Return the [X, Y] coordinate for the center point of the cell that contains the specified text.  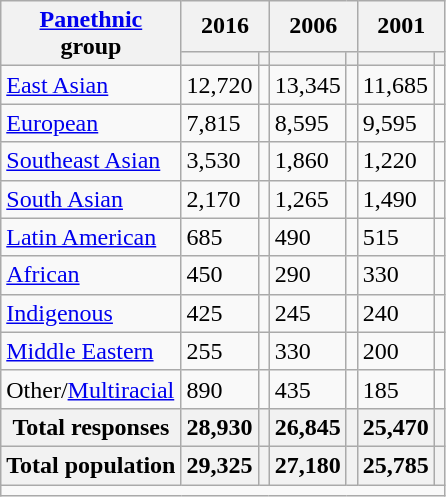
29,325 [220, 465]
185 [396, 389]
685 [220, 237]
3,530 [220, 161]
Panethnicgroup [91, 34]
2001 [401, 26]
890 [220, 389]
290 [308, 275]
2016 [225, 26]
2006 [313, 26]
Middle Eastern [91, 351]
1,265 [308, 199]
1,220 [396, 161]
Total responses [91, 427]
13,345 [308, 85]
1,860 [308, 161]
Indigenous [91, 313]
South Asian [91, 199]
26,845 [308, 427]
450 [220, 275]
Other/Multiracial [91, 389]
Total population [91, 465]
9,595 [396, 123]
Latin American [91, 237]
1,490 [396, 199]
200 [396, 351]
515 [396, 237]
7,815 [220, 123]
Southeast Asian [91, 161]
European [91, 123]
240 [396, 313]
11,685 [396, 85]
255 [220, 351]
245 [308, 313]
2,170 [220, 199]
435 [308, 389]
490 [308, 237]
25,470 [396, 427]
425 [220, 313]
28,930 [220, 427]
East Asian [91, 85]
25,785 [396, 465]
8,595 [308, 123]
27,180 [308, 465]
African [91, 275]
12,720 [220, 85]
